Locate the cell with the specified text and output its [X, Y] center coordinate. 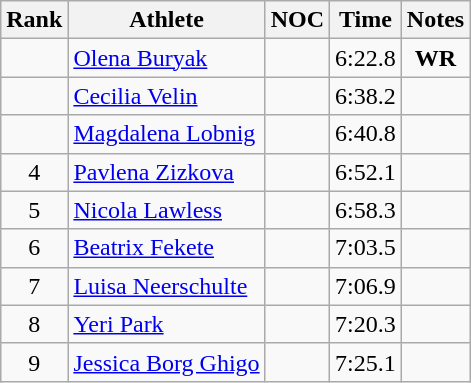
6:58.3 [366, 210]
6:38.2 [366, 96]
Luisa Neerschulte [166, 286]
Athlete [166, 20]
7:03.5 [366, 248]
8 [34, 324]
Yeri Park [166, 324]
9 [34, 362]
7:25.1 [366, 362]
Notes [435, 20]
Nicola Lawless [166, 210]
4 [34, 172]
7 [34, 286]
Cecilia Velin [166, 96]
Jessica Borg Ghigo [166, 362]
Rank [34, 20]
Magdalena Lobnig [166, 134]
6:40.8 [366, 134]
Pavlena Zizkova [166, 172]
7:20.3 [366, 324]
6:52.1 [366, 172]
6 [34, 248]
6:22.8 [366, 58]
7:06.9 [366, 286]
Olena Buryak [166, 58]
Beatrix Fekete [166, 248]
Time [366, 20]
WR [435, 58]
5 [34, 210]
NOC [297, 20]
